From the cell containing the given text, extract its center point as (x, y) coordinate. 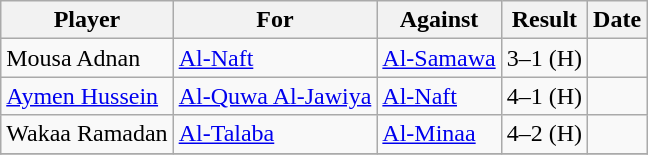
Result (544, 20)
Aymen Hussein (87, 96)
For (275, 20)
4–2 (H) (544, 134)
Al-Talaba (275, 134)
Al-Samawa (439, 58)
Al-Minaa (439, 134)
Against (439, 20)
Player (87, 20)
Al-Quwa Al-Jawiya (275, 96)
3–1 (H) (544, 58)
Wakaa Ramadan (87, 134)
4–1 (H) (544, 96)
Mousa Adnan (87, 58)
Date (618, 20)
